Extract the [x, y] coordinate from the center of the cell holding the provided text.  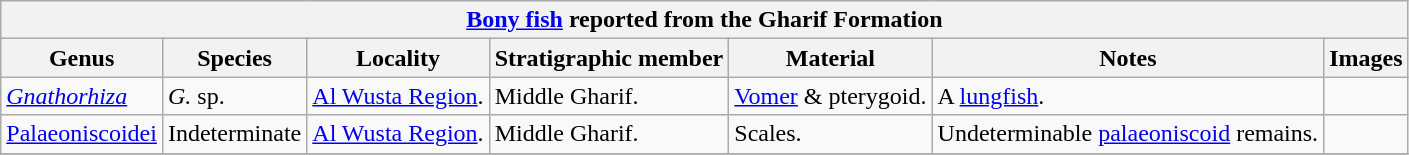
Locality [398, 58]
Bony fish reported from the Gharif Formation [704, 20]
Notes [1128, 58]
Genus [82, 58]
Indeterminate [234, 134]
Palaeoniscoidei [82, 134]
Gnathorhiza [82, 96]
Vomer & pterygoid. [830, 96]
Undeterminable palaeoniscoid remains. [1128, 134]
Species [234, 58]
Images [1366, 58]
Material [830, 58]
Scales. [830, 134]
Stratigraphic member [609, 58]
A lungfish. [1128, 96]
G. sp. [234, 96]
